From the cell containing the given text, extract its center point as [X, Y] coordinate. 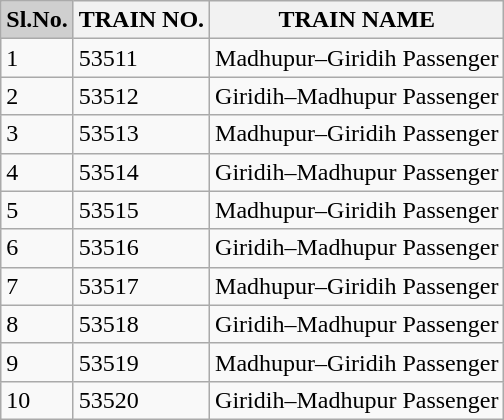
10 [37, 400]
53517 [141, 286]
2 [37, 96]
6 [37, 248]
TRAIN NAME [357, 20]
53515 [141, 210]
53514 [141, 172]
53518 [141, 324]
53520 [141, 400]
53516 [141, 248]
9 [37, 362]
3 [37, 134]
1 [37, 58]
TRAIN NO. [141, 20]
53513 [141, 134]
53512 [141, 96]
7 [37, 286]
8 [37, 324]
4 [37, 172]
53511 [141, 58]
53519 [141, 362]
5 [37, 210]
Sl.No. [37, 20]
